Pinpoint the cell where the given text exists, returning its (x, y) midpoint coordinate. 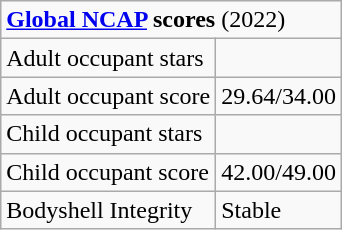
42.00/49.00 (279, 172)
Bodyshell Integrity (108, 210)
Adult occupant stars (108, 58)
Child occupant stars (108, 134)
29.64/34.00 (279, 96)
Global NCAP scores (2022) (172, 20)
Adult occupant score (108, 96)
Stable (279, 210)
Child occupant score (108, 172)
